Scan for the cell matching the given text and deliver its (X, Y) coordinate at center. 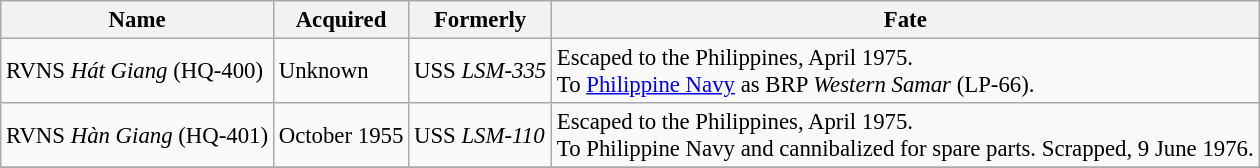
Acquired (340, 20)
Name (138, 20)
Escaped to the Philippines, April 1975.To Philippine Navy and cannibalized for spare parts. Scrapped, 9 June 1976. (906, 136)
USS LSM-335 (480, 72)
Unknown (340, 72)
RVNS Hát Giang (HQ-400) (138, 72)
USS LSM-110 (480, 136)
Escaped to the Philippines, April 1975.To Philippine Navy as BRP Western Samar (LP-66). (906, 72)
Formerly (480, 20)
October 1955 (340, 136)
RVNS Hàn Giang (HQ-401) (138, 136)
Fate (906, 20)
